Determine the (x, y) coordinate at the center of the cell enclosing the given text.  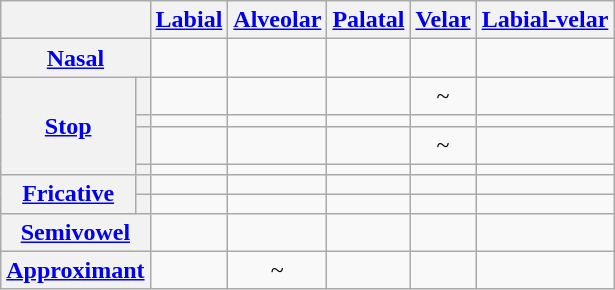
Velar (443, 20)
Fricative (68, 194)
Alveolar (278, 20)
Nasal (76, 58)
Labial-velar (545, 20)
Palatal (368, 20)
Semivowel (76, 232)
Stop (68, 126)
Approximant (76, 270)
Labial (189, 20)
